Output the (X, Y) coordinate of the center of the cell containing the given text.  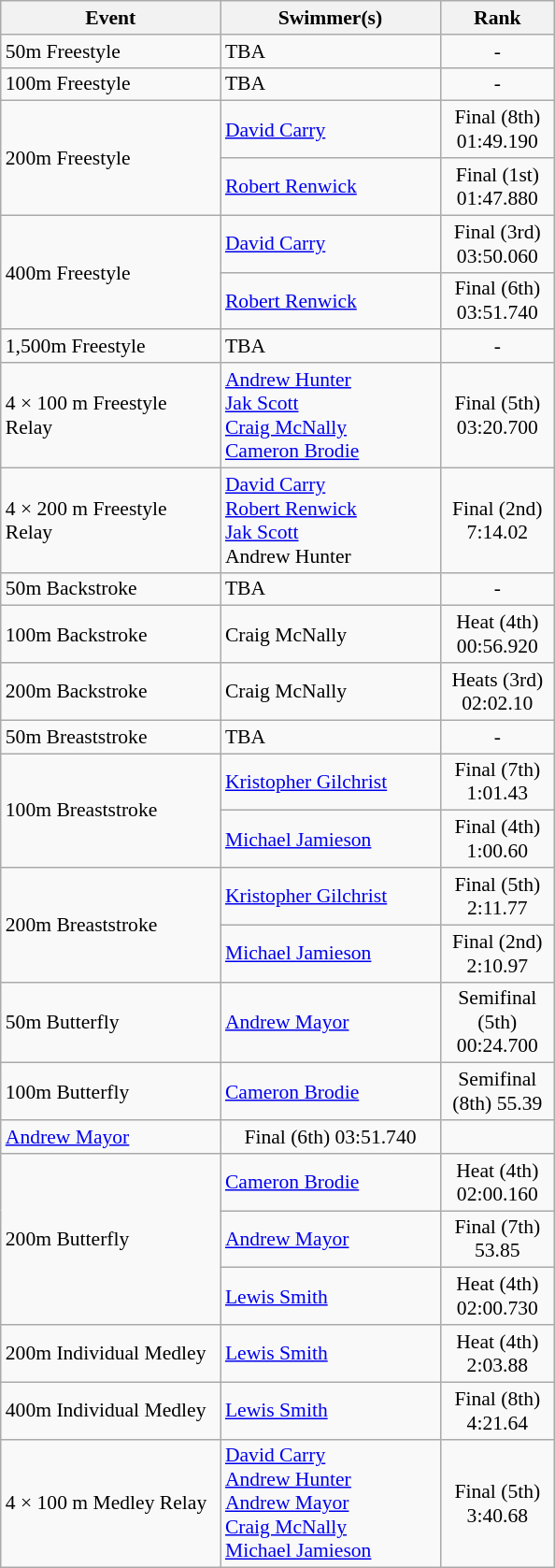
50m Breaststroke (110, 737)
100m Backstroke (110, 634)
David CarryAndrew HunterAndrew MayorCraig McNallyMichael Jamieson (331, 1503)
Heat (4th) 00:56.920 (497, 634)
Final (7th) 1:01.43 (497, 782)
Heat (4th) 02:00.160 (497, 1182)
Semifinal (5th) 00:24.700 (497, 1023)
Heat (4th) 2:03.88 (497, 1354)
200m Butterfly (110, 1240)
50m Butterfly (110, 1023)
4 × 100 m Medley Relay (110, 1503)
Final (7th) 53.85 (497, 1240)
Final (1st) 01:47.880 (497, 187)
200m Individual Medley (110, 1354)
Event (110, 18)
4 × 200 m Freestyle Relay (110, 520)
400m Individual Medley (110, 1410)
Final (5th) 03:20.700 (497, 415)
Semifinal (8th) 55.39 (497, 1092)
50m Backstroke (110, 589)
200m Freestyle (110, 158)
Heats (3rd) 02:02.10 (497, 692)
1,500m Freestyle (110, 347)
Rank (497, 18)
Final (4th) 1:00.60 (497, 840)
200m Breaststroke (110, 925)
Final (2nd) 2:10.97 (497, 954)
Final (5th) 2:11.77 (497, 896)
4 × 100 m Freestyle Relay (110, 415)
100m Breaststroke (110, 811)
Final (8th) 01:49.190 (497, 129)
Swimmer(s) (331, 18)
400m Freestyle (110, 272)
100m Freestyle (110, 84)
100m Butterfly (110, 1092)
50m Freestyle (110, 51)
David CarryRobert RenwickJak ScottAndrew Hunter (331, 520)
Final (8th) 4:21.64 (497, 1410)
200m Backstroke (110, 692)
Final (5th) 3:40.68 (497, 1503)
Heat (4th) 02:00.730 (497, 1296)
Andrew HunterJak ScottCraig McNallyCameron Brodie (331, 415)
Final (3rd) 03:50.060 (497, 243)
Final (2nd) 7:14.02 (497, 520)
